Scan for the cell matching the given text and deliver its (X, Y) coordinate at center. 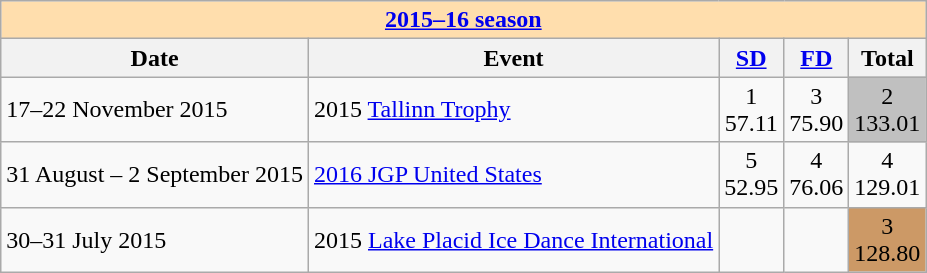
Event (513, 58)
Date (155, 58)
2015 Lake Placid Ice Dance International (513, 240)
2015–16 season (464, 20)
2 133.01 (888, 110)
SD (752, 58)
4 76.06 (816, 174)
3 128.80 (888, 240)
31 August – 2 September 2015 (155, 174)
17–22 November 2015 (155, 110)
2016 JGP United States (513, 174)
2015 Tallinn Trophy (513, 110)
5 52.95 (752, 174)
3 75.90 (816, 110)
FD (816, 58)
30–31 July 2015 (155, 240)
Total (888, 58)
4 129.01 (888, 174)
1 57.11 (752, 110)
